Return the [X, Y] coordinate for the center point of the cell that contains the specified text.  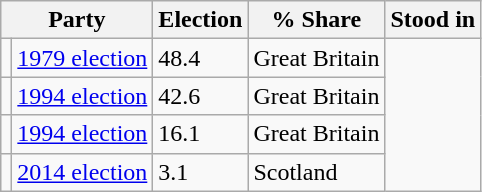
Scotland [316, 172]
48.4 [200, 58]
42.6 [200, 96]
3.1 [200, 172]
% Share [316, 20]
1979 election [82, 58]
16.1 [200, 134]
Election [200, 20]
Party [77, 20]
2014 election [82, 172]
Stood in [433, 20]
